Capture the cell that displays the provided text and extract its [x, y] central coordinate. 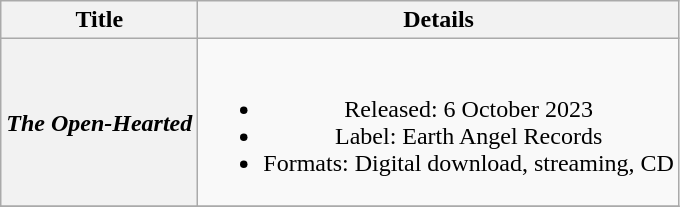
Released: 6 October 2023Label: Earth Angel RecordsFormats: Digital download, streaming, CD [439, 122]
The Open-Hearted [100, 122]
Title [100, 20]
Details [439, 20]
